Locate the cell with the specified text and output its [X, Y] center coordinate. 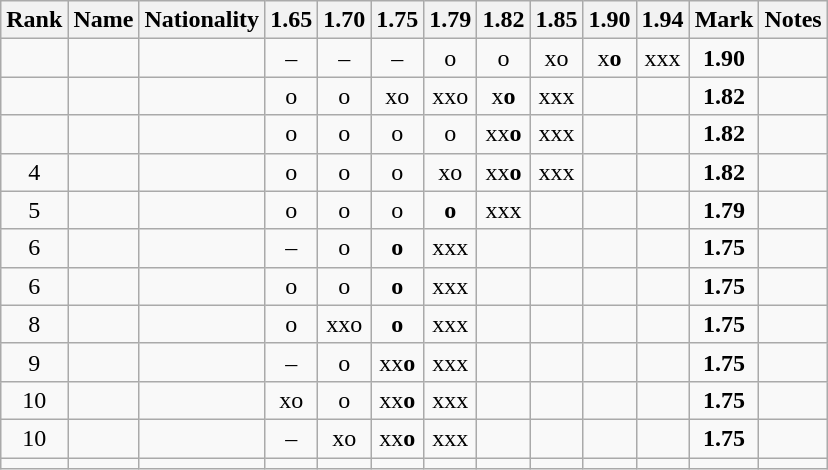
1.70 [344, 20]
Mark [724, 20]
Rank [34, 20]
Notes [793, 20]
9 [34, 362]
4 [34, 172]
8 [34, 324]
1.85 [556, 20]
Nationality [202, 20]
5 [34, 210]
1.94 [662, 20]
1.65 [292, 20]
Name [104, 20]
